Return (x, y) of the center of cell containing provided text 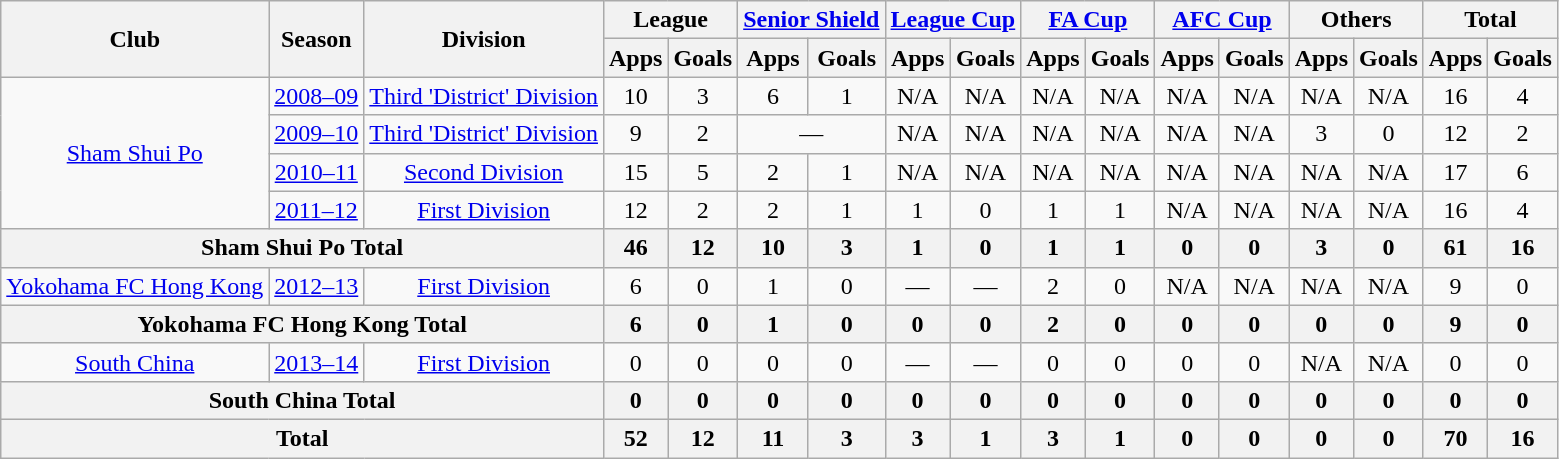
11 (774, 438)
52 (635, 438)
Sham Shui Po Total (302, 248)
League Cup (953, 20)
2011–12 (316, 210)
Division (484, 39)
2008–09 (316, 96)
2012–13 (316, 286)
2013–14 (316, 362)
AFC Cup (1222, 20)
Club (135, 39)
Yokohama FC Hong Kong (135, 286)
15 (635, 172)
Season (316, 39)
5 (703, 172)
South China Total (302, 400)
70 (1455, 438)
Second Division (484, 172)
2010–11 (316, 172)
FA Cup (1088, 20)
17 (1455, 172)
League (670, 20)
46 (635, 248)
Others (1356, 20)
2009–10 (316, 134)
Senior Shield (812, 20)
South China (135, 362)
Sham Shui Po (135, 153)
Yokohama FC Hong Kong Total (302, 324)
61 (1455, 248)
